Capture the cell that displays the provided text and extract its (x, y) central coordinate. 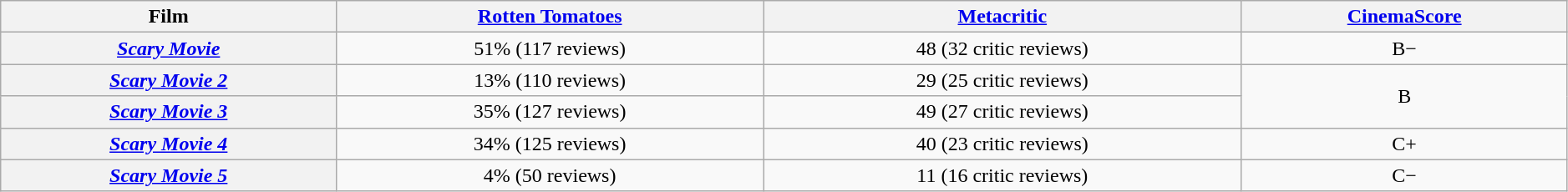
35% (127 reviews) (550, 112)
CinemaScore (1404, 17)
4% (50 reviews) (550, 175)
Film (169, 17)
34% (125 reviews) (550, 144)
49 (27 critic reviews) (1002, 112)
B (1404, 96)
48 (32 critic reviews) (1002, 48)
13% (110 reviews) (550, 80)
29 (25 critic reviews) (1002, 80)
C− (1404, 175)
40 (23 critic reviews) (1002, 144)
B− (1404, 48)
Scary Movie (169, 48)
Scary Movie 5 (169, 175)
51% (117 reviews) (550, 48)
Scary Movie 2 (169, 80)
11 (16 critic reviews) (1002, 175)
Scary Movie 3 (169, 112)
Rotten Tomatoes (550, 17)
Scary Movie 4 (169, 144)
C+ (1404, 144)
Metacritic (1002, 17)
